From the cell containing the given text, extract its center point as [x, y] coordinate. 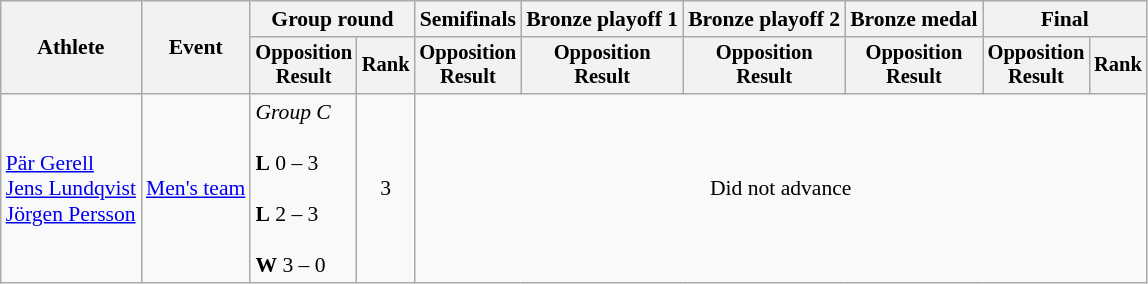
Athlete [71, 48]
Did not advance [781, 188]
Semifinals [468, 19]
Bronze playoff 1 [602, 19]
3 [386, 188]
Men's team [196, 188]
Bronze medal [914, 19]
Event [196, 48]
Group CL 0 – 3L 2 – 3W 3 – 0 [304, 188]
Group round [332, 19]
Final [1065, 19]
Bronze playoff 2 [764, 19]
Pär GerellJens LundqvistJörgen Persson [71, 188]
